Output the (x, y) coordinate of the center of the cell containing the given text.  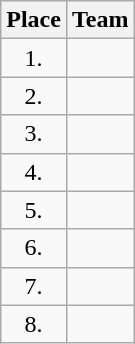
2. (34, 96)
Place (34, 20)
4. (34, 172)
6. (34, 248)
1. (34, 58)
Team (100, 20)
8. (34, 324)
7. (34, 286)
3. (34, 134)
5. (34, 210)
